From the cell containing the given text, extract its center point as (x, y) coordinate. 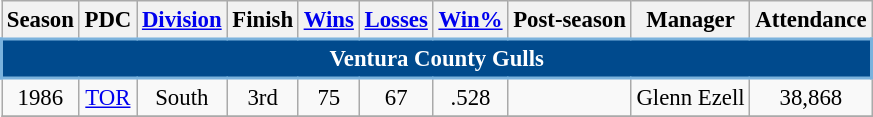
Attendance (811, 20)
Post-season (570, 20)
1986 (41, 97)
.528 (470, 97)
75 (328, 97)
South (182, 97)
Losses (396, 20)
67 (396, 97)
Manager (690, 20)
Ventura County Gulls (437, 58)
Glenn Ezell (690, 97)
TOR (108, 97)
Finish (262, 20)
Season (41, 20)
38,868 (811, 97)
PDC (108, 20)
Win% (470, 20)
3rd (262, 97)
Wins (328, 20)
Division (182, 20)
